From the cell containing the given text, extract its center point as (X, Y) coordinate. 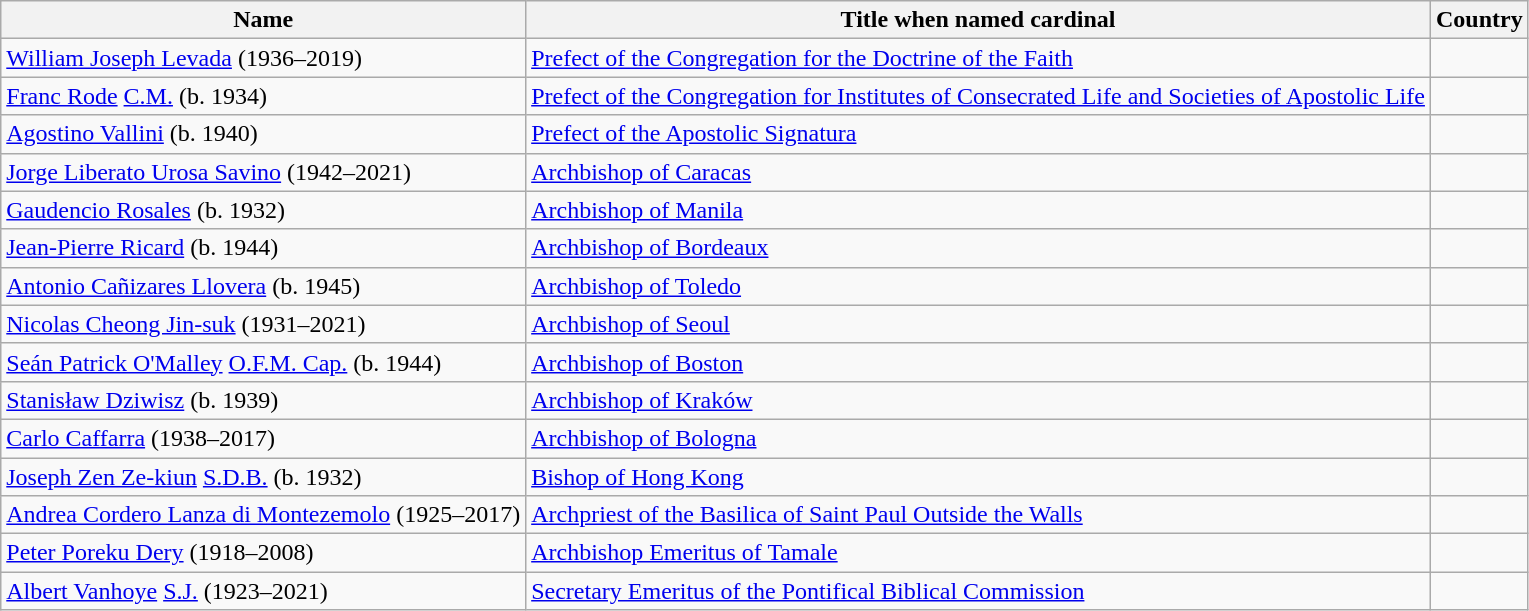
Joseph Zen Ze-kiun S.D.B. (b. 1932) (264, 477)
Archbishop of Boston (978, 362)
Archbishop of Kraków (978, 400)
Name (264, 20)
Franc Rode C.M. (b. 1934) (264, 96)
Gaudencio Rosales (b. 1932) (264, 210)
Peter Poreku Dery (1918–2008) (264, 553)
Antonio Cañizares Llovera (b. 1945) (264, 286)
Carlo Caffarra (1938–2017) (264, 438)
Prefect of the Apostolic Signatura (978, 134)
Archbishop of Seoul (978, 324)
Jorge Liberato Urosa Savino (1942–2021) (264, 172)
Nicolas Cheong Jin-suk (1931–2021) (264, 324)
Archbishop Emeritus of Tamale (978, 553)
Andrea Cordero Lanza di Montezemolo (1925–2017) (264, 515)
Bishop of Hong Kong (978, 477)
Title when named cardinal (978, 20)
Albert Vanhoye S.J. (1923–2021) (264, 591)
Country (1479, 20)
Prefect of the Congregation for the Doctrine of the Faith (978, 58)
Agostino Vallini (b. 1940) (264, 134)
Archbishop of Bologna (978, 438)
Stanisław Dziwisz (b. 1939) (264, 400)
Archbishop of Bordeaux (978, 248)
Archbishop of Caracas (978, 172)
Jean-Pierre Ricard (b. 1944) (264, 248)
Prefect of the Congregation for Institutes of Consecrated Life and Societies of Apostolic Life (978, 96)
Secretary Emeritus of the Pontifical Biblical Commission (978, 591)
Archbishop of Toledo (978, 286)
Archbishop of Manila (978, 210)
William Joseph Levada (1936–2019) (264, 58)
Seán Patrick O'Malley O.F.M. Cap. (b. 1944) (264, 362)
Archpriest of the Basilica of Saint Paul Outside the Walls (978, 515)
